Search for the cell housing the specified text and yield its (X, Y) center coordinate. 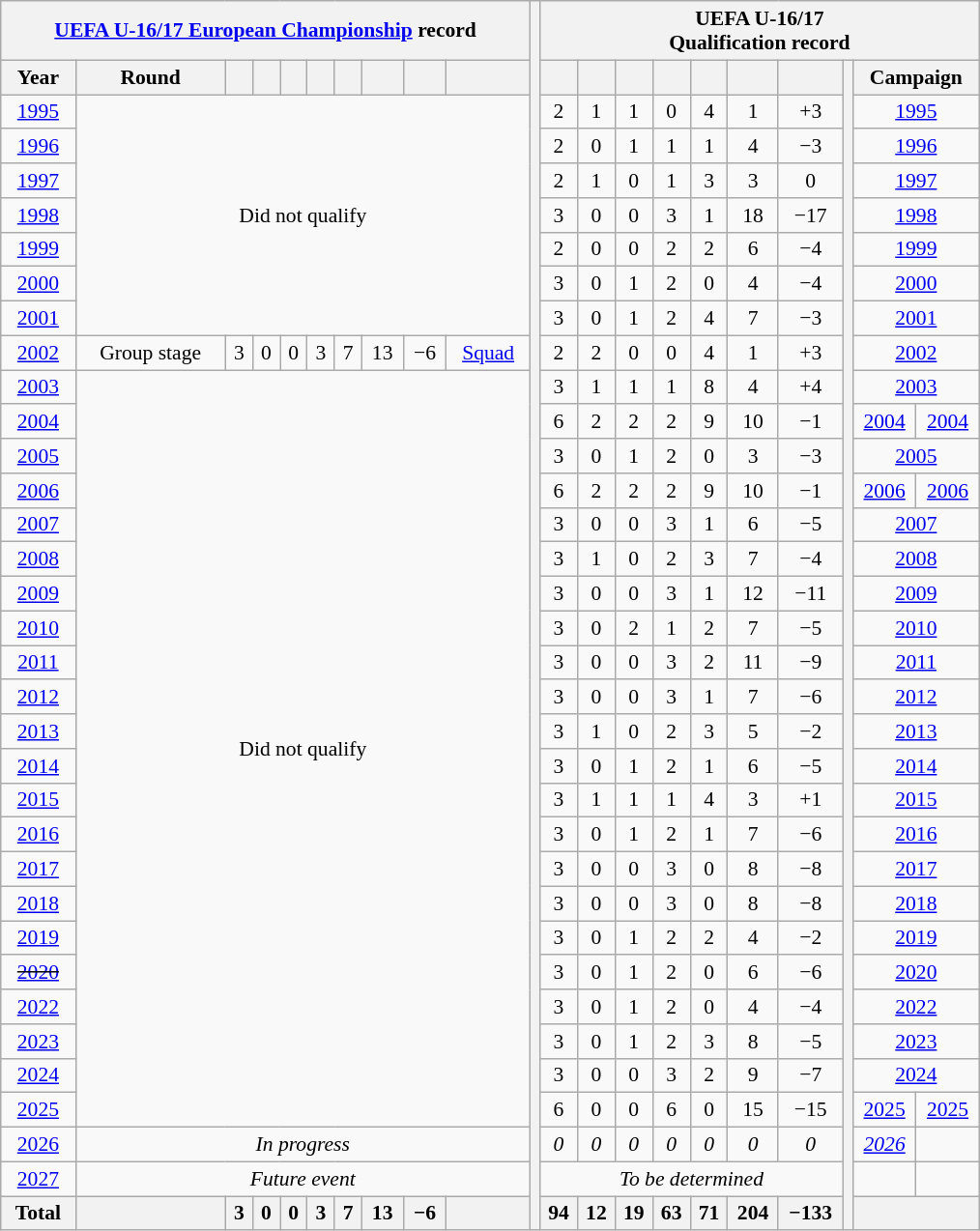
−7 (810, 1075)
Campaign (916, 77)
5 (753, 731)
Year (39, 77)
2027 (39, 1179)
Round (151, 77)
UEFA U-16/17Qualification record (760, 31)
Future event (303, 1179)
In progress (303, 1145)
18 (753, 215)
+1 (810, 800)
15 (753, 1110)
204 (753, 1214)
94 (559, 1214)
71 (709, 1214)
+4 (810, 387)
To be determined (692, 1179)
63 (671, 1214)
−15 (810, 1110)
−11 (810, 594)
−9 (810, 663)
−133 (810, 1214)
UEFA U-16/17 European Championship record (266, 31)
11 (753, 663)
19 (634, 1214)
Group stage (151, 353)
−17 (810, 215)
Squad (489, 353)
Total (39, 1214)
